Pinpoint the cell where the given text exists, returning its [X, Y] midpoint coordinate. 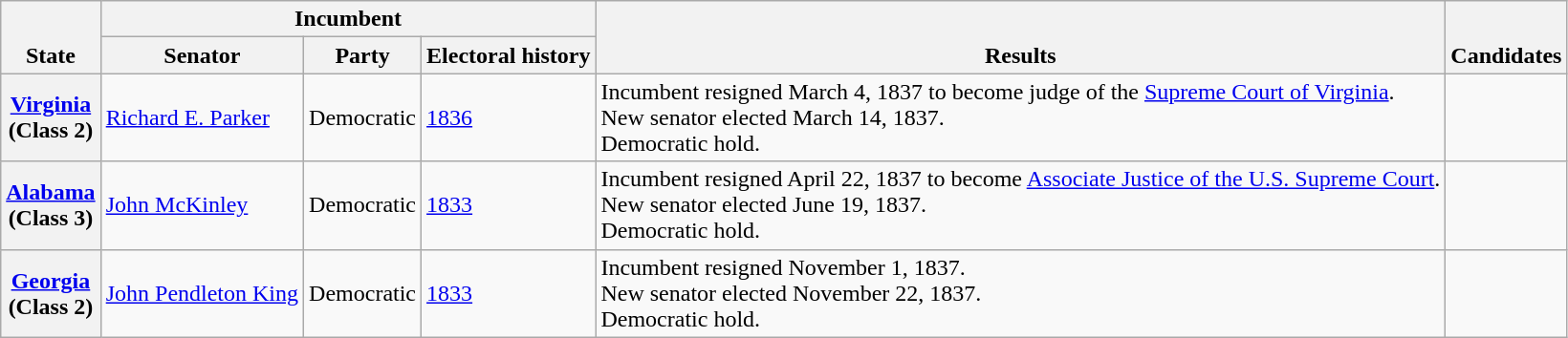
John Pendleton King [202, 293]
State [51, 37]
1836 [509, 117]
Richard E. Parker [202, 117]
Incumbent resigned March 4, 1837 to become judge of the Supreme Court of Virginia.New senator elected March 14, 1837.Democratic hold. [1021, 117]
John McKinley [202, 205]
Electoral history [509, 55]
Incumbent [348, 19]
Candidates [1507, 37]
Virginia(Class 2) [51, 117]
Results [1021, 37]
Georgia(Class 2) [51, 293]
Incumbent resigned November 1, 1837.New senator elected November 22, 1837.Democratic hold. [1021, 293]
Senator [202, 55]
Party [363, 55]
Alabama(Class 3) [51, 205]
Incumbent resigned April 22, 1837 to become Associate Justice of the U.S. Supreme Court.New senator elected June 19, 1837.Democratic hold. [1021, 205]
